Pinpoint the cell where the given text exists, returning its [x, y] midpoint coordinate. 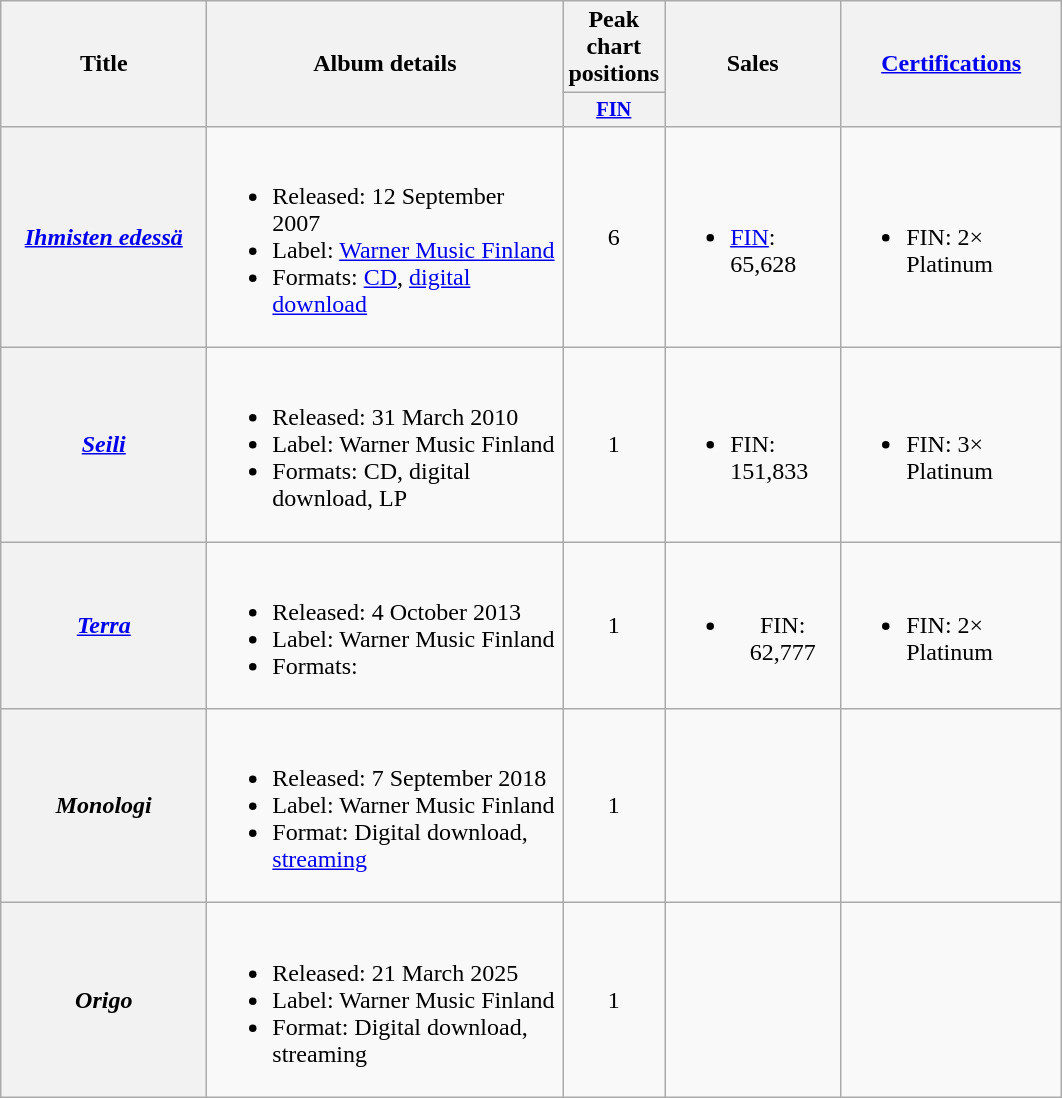
FIN: 62,777 [753, 626]
Certifications [952, 64]
Released: 21 March 2025Label: Warner Music FinlandFormat: Digital download, streaming [385, 1000]
Released: 4 October 2013Label: Warner Music FinlandFormats: [385, 626]
FIN: 151,833 [753, 445]
Released: 31 March 2010Label: Warner Music FinlandFormats: CD, digital download, LP [385, 445]
Title [104, 64]
Released: 12 September 2007Label: Warner Music FinlandFormats: CD, digital download [385, 236]
Released: 7 September 2018Label: Warner Music FinlandFormat: Digital download, streaming [385, 806]
FIN: 65,628 [753, 236]
FIN: 3× Platinum [952, 445]
Terra [104, 626]
Seili [104, 445]
Sales [753, 64]
Origo [104, 1000]
Peak chart positions [614, 47]
Monologi [104, 806]
Ihmisten edessä [104, 236]
Album details [385, 64]
6 [614, 236]
FIN [614, 110]
